Identify which cell holds the provided text, then report its [x, y] central coordinate. 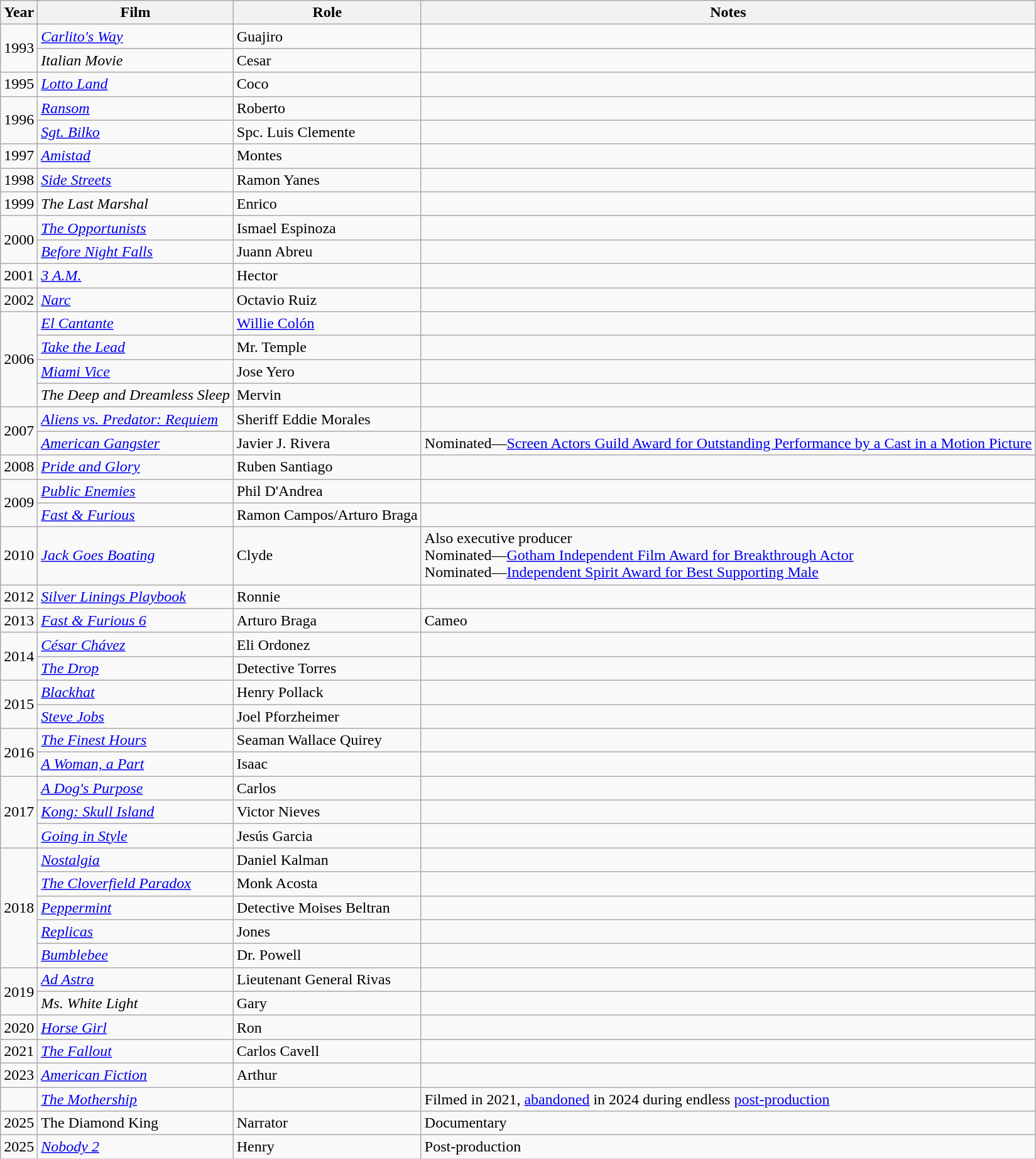
2020 [19, 1027]
2023 [19, 1075]
Nobody 2 [136, 1147]
Kong: Skull Island [136, 812]
Cesar [327, 60]
Going in Style [136, 836]
Fast & Furious 6 [136, 620]
Sheriff Eddie Morales [327, 419]
Joel Pforzheimer [327, 716]
2006 [19, 360]
Year [19, 13]
Before Night Falls [136, 251]
Side Streets [136, 180]
Spc. Luis Clemente [327, 132]
Jones [327, 931]
The Drop [136, 668]
2014 [19, 656]
2021 [19, 1051]
Filmed in 2021, abandoned in 2024 during endless post-production [728, 1099]
Nostalgia [136, 860]
El Cantante [136, 324]
Daniel Kalman [327, 860]
Ad Astra [136, 979]
Pride and Glory [136, 467]
Italian Movie [136, 60]
Ransom [136, 108]
Steve Jobs [136, 716]
Carlito's Way [136, 36]
Ismael Espinoza [327, 228]
Notes [728, 13]
Juann Abreu [327, 251]
1995 [19, 84]
1996 [19, 120]
The Opportunists [136, 228]
A Woman, a Part [136, 764]
Willie Colón [327, 324]
Silver Linings Playbook [136, 596]
Roberto [327, 108]
César Chávez [136, 644]
Lieutenant General Rivas [327, 979]
Arthur [327, 1075]
2002 [19, 300]
Jesús Garcia [327, 836]
2000 [19, 239]
The Mothership [136, 1099]
American Gangster [136, 443]
Amistad [136, 156]
Javier J. Rivera [327, 443]
Aliens vs. Predator: Requiem [136, 419]
Ms. White Light [136, 1003]
1993 [19, 48]
Peppermint [136, 908]
Seaman Wallace Quirey [327, 740]
Documentary [728, 1123]
American Fiction [136, 1075]
Guajiro [327, 36]
Ramon Campos/Arturo Braga [327, 515]
Gary [327, 1003]
Jose Yero [327, 371]
1998 [19, 180]
Public Enemies [136, 491]
Hector [327, 275]
2017 [19, 812]
Mervin [327, 395]
The Fallout [136, 1051]
Eli Ordonez [327, 644]
Take the Lead [136, 348]
Detective Moises Beltran [327, 908]
Narc [136, 300]
2008 [19, 467]
2013 [19, 620]
2015 [19, 704]
Ruben Santiago [327, 467]
Octavio Ruiz [327, 300]
2012 [19, 596]
Role [327, 13]
2009 [19, 503]
Jack Goes Boating [136, 556]
Film [136, 13]
Cameo [728, 620]
The Finest Hours [136, 740]
Monk Acosta [327, 884]
2016 [19, 752]
Ron [327, 1027]
Dr. Powell [327, 955]
The Last Marshal [136, 204]
Ramon Yanes [327, 180]
Henry [327, 1147]
Post-production [728, 1147]
The Deep and Dreamless Sleep [136, 395]
Also executive producerNominated—Gotham Independent Film Award for Breakthrough ActorNominated—Independent Spirit Award for Best Supporting Male [728, 556]
Horse Girl [136, 1027]
1999 [19, 204]
Fast & Furious [136, 515]
Bumblebee [136, 955]
Coco [327, 84]
Arturo Braga [327, 620]
Isaac [327, 764]
The Cloverfield Paradox [136, 884]
Miami Vice [136, 371]
Detective Torres [327, 668]
Clyde [327, 556]
Narrator [327, 1123]
Replicas [136, 931]
Carlos [327, 788]
Enrico [327, 204]
Ronnie [327, 596]
Blackhat [136, 692]
Victor Nieves [327, 812]
2007 [19, 431]
Phil D'Andrea [327, 491]
Henry Pollack [327, 692]
2001 [19, 275]
2019 [19, 991]
Montes [327, 156]
Carlos Cavell [327, 1051]
2018 [19, 908]
Nominated—Screen Actors Guild Award for Outstanding Performance by a Cast in a Motion Picture [728, 443]
2010 [19, 556]
Sgt. Bilko [136, 132]
3 A.M. [136, 275]
1997 [19, 156]
A Dog's Purpose [136, 788]
Lotto Land [136, 84]
The Diamond King [136, 1123]
Mr. Temple [327, 348]
